Pinpoint the cell where the given text exists, returning its (x, y) midpoint coordinate. 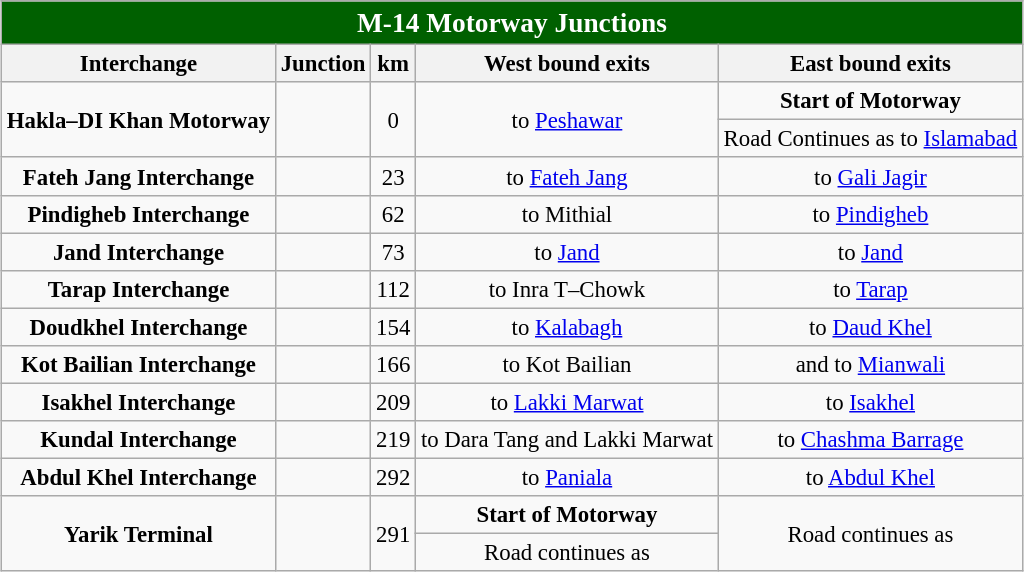
23 (394, 177)
Pindigheb Interchange (139, 214)
to Lakki Marwat (568, 402)
East bound exits (870, 64)
154 (394, 327)
Abdul Khel Interchange (139, 477)
112 (394, 289)
to Tarap (870, 289)
Tarap Interchange (139, 289)
to Chashma Barrage (870, 440)
to Inra T–Chowk (568, 289)
and to Mianwali (870, 365)
to Gali Jagir (870, 177)
to Abdul Khel (870, 477)
73 (394, 252)
to Pindigheb (870, 214)
to Peshawar (568, 120)
166 (394, 365)
Kot Bailian Interchange (139, 365)
Road Continues as to Islamabad (870, 139)
Kundal Interchange (139, 440)
Fateh Jang Interchange (139, 177)
Junction (322, 64)
to Isakhel (870, 402)
M-14 Motorway Junctions (512, 23)
to Daud Khel (870, 327)
Doudkhel Interchange (139, 327)
to Mithial (568, 214)
Hakla–DI Khan Motorway (139, 120)
219 (394, 440)
Jand Interchange (139, 252)
to Paniala (568, 477)
to Kalabagh (568, 327)
Interchange (139, 64)
62 (394, 214)
291 (394, 534)
West bound exits (568, 64)
to Fateh Jang (568, 177)
km (394, 64)
to Kot Bailian (568, 365)
Yarik Terminal (139, 534)
Isakhel Interchange (139, 402)
to Dara Tang and Lakki Marwat (568, 440)
209 (394, 402)
292 (394, 477)
0 (394, 120)
